Find where the given text appears and provide that cell's center as (X, Y) coordinate. 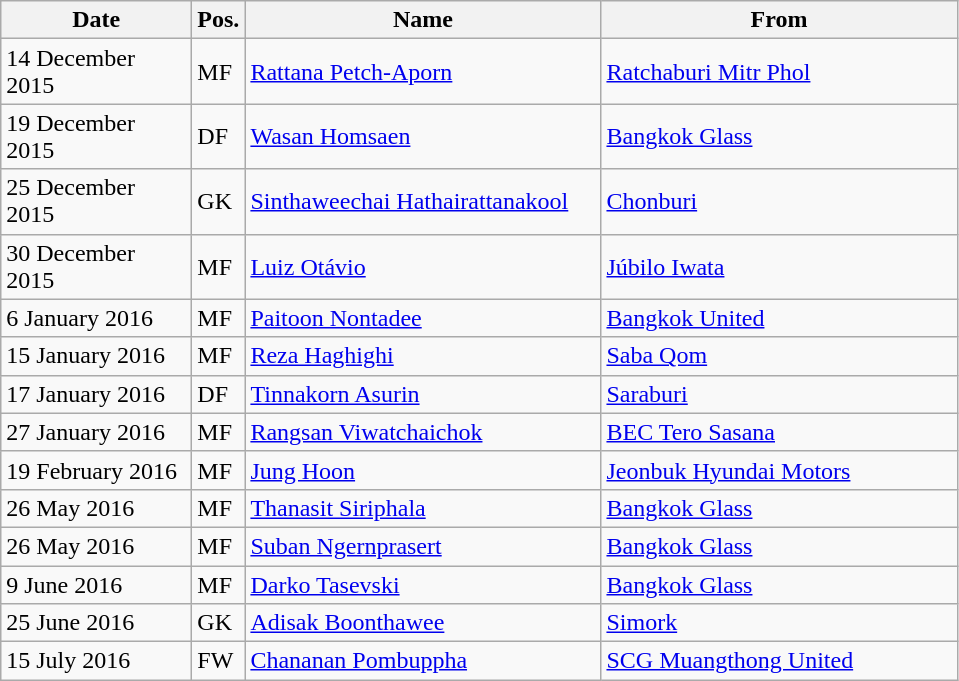
Bangkok United (779, 318)
6 January 2016 (96, 318)
Ratchaburi Mitr Phol (779, 72)
Sinthaweechai Hathairattanakool (423, 202)
SCG Muangthong United (779, 661)
Tinnakorn Asurin (423, 394)
25 June 2016 (96, 623)
19 December 2015 (96, 136)
From (779, 20)
Chonburi (779, 202)
14 December 2015 (96, 72)
Saraburi (779, 394)
BEC Tero Sasana (779, 432)
Simork (779, 623)
Wasan Homsaen (423, 136)
Paitoon Nontadee (423, 318)
Darko Tasevski (423, 585)
FW (218, 661)
15 July 2016 (96, 661)
Pos. (218, 20)
17 January 2016 (96, 394)
Saba Qom (779, 356)
Rattana Petch-Aporn (423, 72)
Reza Haghighi (423, 356)
30 December 2015 (96, 266)
Júbilo Iwata (779, 266)
9 June 2016 (96, 585)
15 January 2016 (96, 356)
Date (96, 20)
Jeonbuk Hyundai Motors (779, 470)
Thanasit Siriphala (423, 508)
Luiz Otávio (423, 266)
Chananan Pombuppha (423, 661)
Suban Ngernprasert (423, 546)
Jung Hoon (423, 470)
Name (423, 20)
27 January 2016 (96, 432)
Adisak Boonthawee (423, 623)
19 February 2016 (96, 470)
Rangsan Viwatchaichok (423, 432)
25 December 2015 (96, 202)
